Capture the cell that displays the provided text and extract its [x, y] central coordinate. 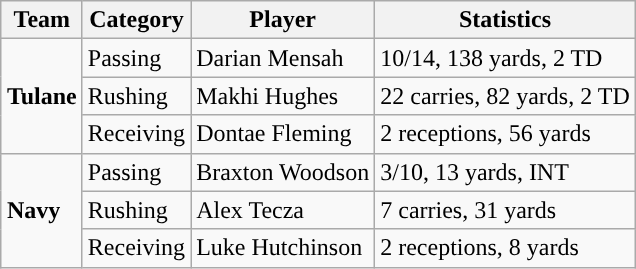
Tulane [42, 96]
Player [283, 20]
Category [136, 20]
22 carries, 82 yards, 2 TD [506, 96]
Team [42, 20]
Navy [42, 210]
Makhi Hughes [283, 96]
2 receptions, 8 yards [506, 248]
3/10, 13 yards, INT [506, 172]
Braxton Woodson [283, 172]
10/14, 138 yards, 2 TD [506, 58]
Luke Hutchinson [283, 248]
Dontae Fleming [283, 134]
Statistics [506, 20]
Darian Mensah [283, 58]
7 carries, 31 yards [506, 210]
2 receptions, 56 yards [506, 134]
Alex Tecza [283, 210]
